Pinpoint the cell where the given text exists, returning its [X, Y] midpoint coordinate. 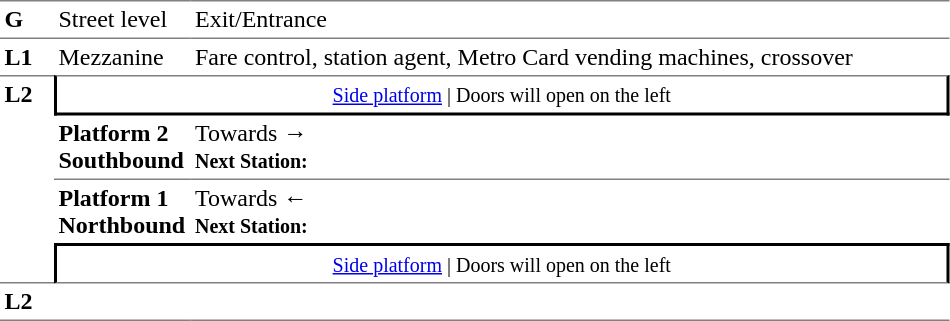
Platform 2Southbound [122, 148]
Exit/Entrance [570, 20]
Platform 1Northbound [122, 212]
Towards ← Next Station: [570, 212]
G [27, 20]
Fare control, station agent, Metro Card vending machines, crossover [570, 57]
Towards → Next Station: [570, 148]
Mezzanine [122, 57]
L1 [27, 57]
L2 [27, 179]
Street level [122, 20]
